Provide the [x, y] coordinate of the cell's center where the given text is located.  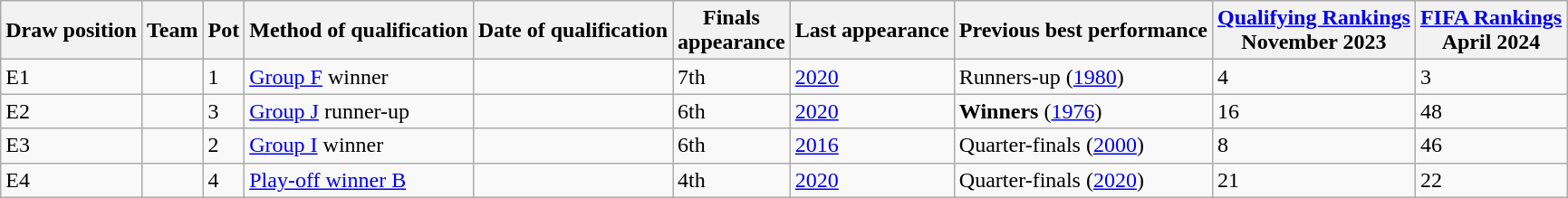
Group I winner [359, 146]
4th [732, 180]
FIFA RankingsApril 2024 [1491, 31]
Finalsappearance [732, 31]
Last appearance [871, 31]
Runners-up (1980) [1083, 77]
Draw position [72, 31]
46 [1491, 146]
Team [172, 31]
Date of qualification [572, 31]
Previous best performance [1083, 31]
Qualifying RankingsNovember 2023 [1314, 31]
E2 [72, 111]
16 [1314, 111]
E1 [72, 77]
Pot [224, 31]
E3 [72, 146]
2 [224, 146]
8 [1314, 146]
1 [224, 77]
Group F winner [359, 77]
22 [1491, 180]
Group J runner-up [359, 111]
Quarter-finals (2000) [1083, 146]
7th [732, 77]
Play-off winner B [359, 180]
Winners (1976) [1083, 111]
2016 [871, 146]
Quarter-finals (2020) [1083, 180]
Method of qualification [359, 31]
21 [1314, 180]
48 [1491, 111]
E4 [72, 180]
